Return the [X, Y] coordinate for the center point of the cell that contains the specified text.  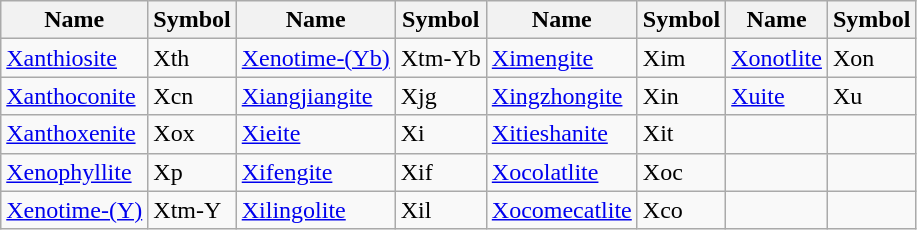
Xco [681, 210]
Xocolatlite [562, 172]
Xitieshanite [562, 134]
Xanthoxenite [74, 134]
Xox [192, 134]
Xenotime-(Yb) [316, 58]
Xilingolite [316, 210]
Xim [681, 58]
Xtm-Yb [440, 58]
Xit [681, 134]
Xu [871, 96]
Xtm-Y [192, 210]
Ximengite [562, 58]
Xil [440, 210]
Xenophyllite [74, 172]
Xingzhongite [562, 96]
Xifengite [316, 172]
Xenotime-(Y) [74, 210]
Xonotlite [777, 58]
Xoc [681, 172]
Xp [192, 172]
Xif [440, 172]
Xjg [440, 96]
Xocomecatlite [562, 210]
Xcn [192, 96]
Xanthoconite [74, 96]
Xin [681, 96]
Xuite [777, 96]
Xth [192, 58]
Xiangjiangite [316, 96]
Xi [440, 134]
Xon [871, 58]
Xanthiosite [74, 58]
Xieite [316, 134]
